Pinpoint the cell where the given text exists, returning its [X, Y] midpoint coordinate. 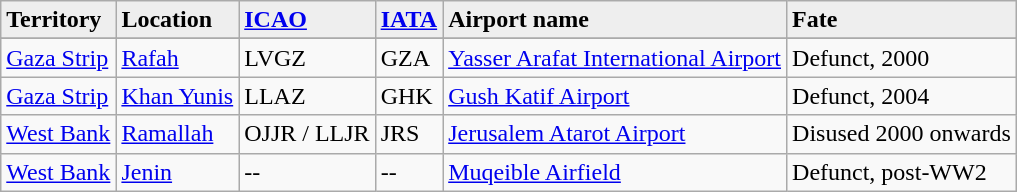
Yasser Arafat International Airport [615, 58]
GZA [409, 58]
Khan Yunis [178, 96]
LVGZ [307, 58]
OJJR / LLJR [307, 134]
Gush Katif Airport [615, 96]
Airport name [615, 20]
Territory [58, 20]
JRS [409, 134]
Defunct, 2000 [902, 58]
Ramallah [178, 134]
Disused 2000 onwards [902, 134]
GHK [409, 96]
Rafah [178, 58]
Jenin [178, 172]
ICAO [307, 20]
Muqeible Airfield [615, 172]
Defunct, 2004 [902, 96]
Location [178, 20]
LLAZ [307, 96]
Fate [902, 20]
Jerusalem Atarot Airport [615, 134]
IATA [409, 20]
Defunct, post-WW2 [902, 172]
